Provide the [X, Y] coordinate of the cell's center where the given text is located.  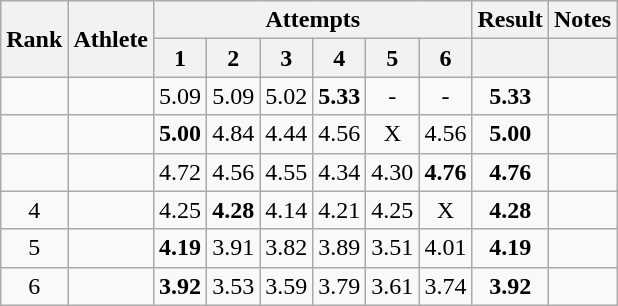
4.72 [180, 172]
4.30 [392, 172]
3.53 [234, 286]
4.21 [340, 210]
4.44 [286, 134]
Result [510, 20]
3.89 [340, 248]
3.51 [392, 248]
Athlete [111, 39]
3.59 [286, 286]
3.82 [286, 248]
Notes [582, 20]
3 [286, 58]
3.61 [392, 286]
3.74 [446, 286]
Rank [34, 39]
4.55 [286, 172]
4.34 [340, 172]
Attempts [313, 20]
5.02 [286, 96]
3.91 [234, 248]
4.14 [286, 210]
4.01 [446, 248]
2 [234, 58]
3.79 [340, 286]
4.84 [234, 134]
1 [180, 58]
